Pinpoint the cell where the given text exists, returning its (x, y) midpoint coordinate. 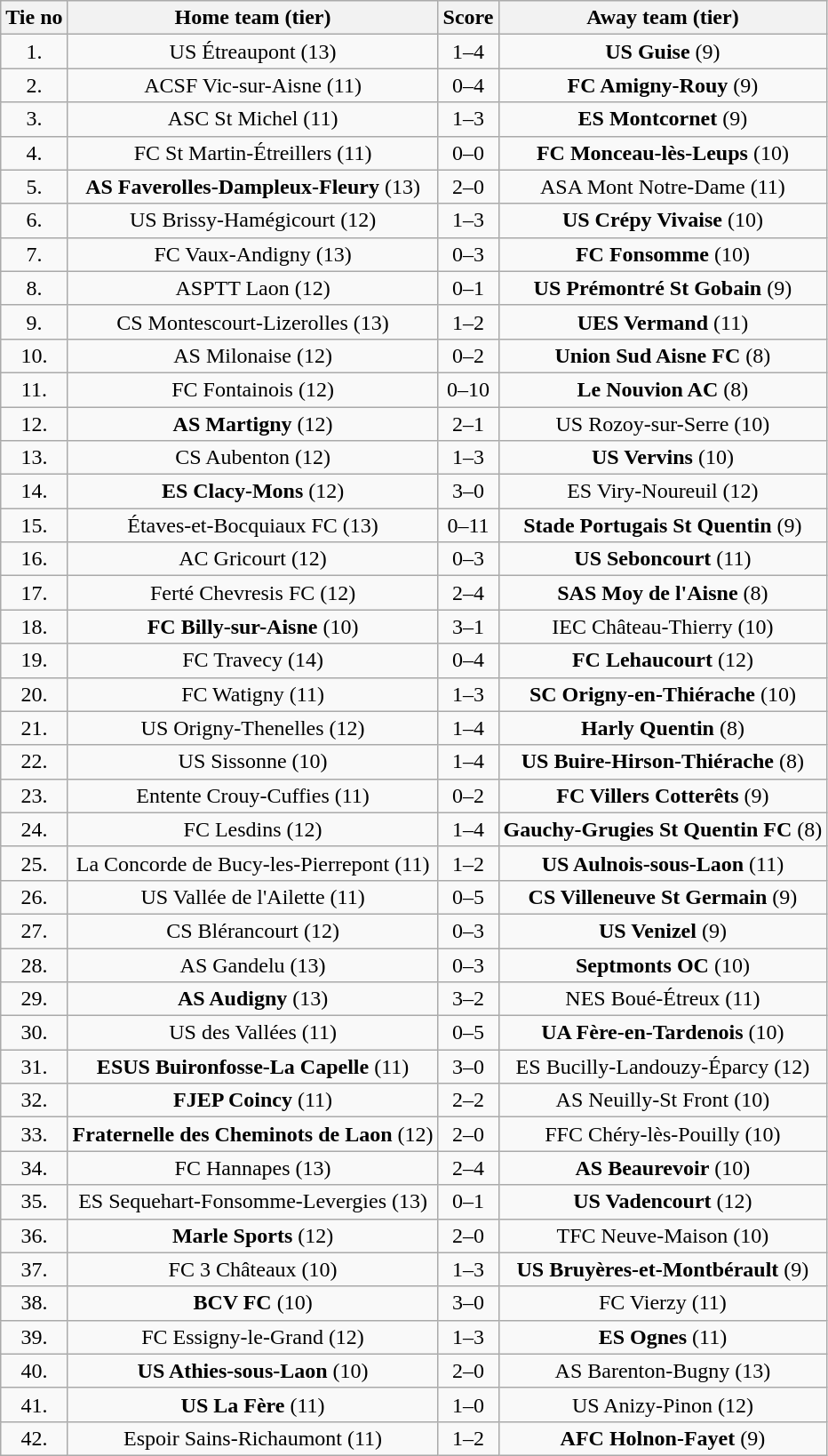
AS Martigny (12) (252, 424)
38. (34, 1303)
US Bruyères-et-Montbérault (9) (663, 1269)
FC Lehaucourt (12) (663, 660)
Harly Quentin (8) (663, 728)
FC Lesdins (12) (252, 829)
ES Clacy-Mons (12) (252, 492)
FC Hannapes (13) (252, 1168)
US La Fère (11) (252, 1404)
20. (34, 694)
US Vervins (10) (663, 458)
37. (34, 1269)
41. (34, 1404)
4. (34, 153)
36. (34, 1236)
ESUS Buironfosse-La Capelle (11) (252, 1067)
3. (34, 119)
Score (468, 18)
US Vadencourt (12) (663, 1202)
33. (34, 1134)
US Seboncourt (11) (663, 559)
18. (34, 627)
24. (34, 829)
9. (34, 322)
2–1 (468, 424)
Tie no (34, 18)
1–0 (468, 1404)
FC Fonsomme (10) (663, 254)
0–11 (468, 525)
CS Aubenton (12) (252, 458)
ASC St Michel (11) (252, 119)
US Origny-Thenelles (12) (252, 728)
UES Vermand (11) (663, 322)
ES Montcornet (9) (663, 119)
AS Beaurevoir (10) (663, 1168)
27. (34, 931)
31. (34, 1067)
3–1 (468, 627)
US Venizel (9) (663, 931)
10. (34, 356)
US Crépy Vivaise (10) (663, 220)
Étaves-et-Bocquiaux FC (13) (252, 525)
34. (34, 1168)
0–0 (468, 153)
35. (34, 1202)
ES Bucilly-Landouzy-Éparcy (12) (663, 1067)
US des Vallées (11) (252, 1033)
2. (34, 85)
La Concorde de Bucy-les-Pierrepont (11) (252, 863)
7. (34, 254)
US Prémontré St Gobain (9) (663, 288)
5. (34, 187)
40. (34, 1371)
US Athies-sous-Laon (10) (252, 1371)
FC Vaux-Andigny (13) (252, 254)
42. (34, 1438)
25. (34, 863)
AC Gricourt (12) (252, 559)
US Buire-Hirson-Thiérache (8) (663, 762)
US Brissy-Hamégicourt (12) (252, 220)
AS Neuilly-St Front (10) (663, 1100)
Home team (tier) (252, 18)
FC Amigny-Rouy (9) (663, 85)
28. (34, 964)
22. (34, 762)
30. (34, 1033)
26. (34, 897)
Entente Crouy-Cuffies (11) (252, 796)
3–2 (468, 999)
FFC Chéry-lès-Pouilly (10) (663, 1134)
8. (34, 288)
US Guise (9) (663, 52)
FC Fontainois (12) (252, 389)
Ferté Chevresis FC (12) (252, 593)
Away team (tier) (663, 18)
FC Essigny-le-Grand (12) (252, 1337)
21. (34, 728)
US Sissonne (10) (252, 762)
16. (34, 559)
12. (34, 424)
ES Ognes (11) (663, 1337)
NES Boué-Étreux (11) (663, 999)
CS Montescourt-Lizerolles (13) (252, 322)
23. (34, 796)
US Aulnois-sous-Laon (11) (663, 863)
Marle Sports (12) (252, 1236)
FC Travecy (14) (252, 660)
Union Sud Aisne FC (8) (663, 356)
39. (34, 1337)
US Anizy-Pinon (12) (663, 1404)
FC Watigny (11) (252, 694)
SAS Moy de l'Aisne (8) (663, 593)
SC Origny-en-Thiérache (10) (663, 694)
AS Barenton-Bugny (13) (663, 1371)
US Rozoy-sur-Serre (10) (663, 424)
ASA Mont Notre-Dame (11) (663, 187)
29. (34, 999)
FC Billy-sur-Aisne (10) (252, 627)
FC St Martin-Étreillers (11) (252, 153)
Fraternelle des Cheminots de Laon (12) (252, 1134)
AFC Holnon-Fayet (9) (663, 1438)
ACSF Vic-sur-Aisne (11) (252, 85)
UA Fère-en-Tardenois (10) (663, 1033)
US Vallée de l'Ailette (11) (252, 897)
AS Audigny (13) (252, 999)
ASPTT Laon (12) (252, 288)
ES Sequehart-Fonsomme-Levergies (13) (252, 1202)
13. (34, 458)
14. (34, 492)
BCV FC (10) (252, 1303)
FC Vierzy (11) (663, 1303)
AS Milonaise (12) (252, 356)
US Étreaupont (13) (252, 52)
Le Nouvion AC (8) (663, 389)
AS Gandelu (13) (252, 964)
0–10 (468, 389)
Stade Portugais St Quentin (9) (663, 525)
CS Blérancourt (12) (252, 931)
IEC Château-Thierry (10) (663, 627)
FJEP Coincy (11) (252, 1100)
CS Villeneuve St Germain (9) (663, 897)
32. (34, 1100)
TFC Neuve-Maison (10) (663, 1236)
11. (34, 389)
AS Faverolles-Dampleux-Fleury (13) (252, 187)
ES Viry-Noureuil (12) (663, 492)
Septmonts OC (10) (663, 964)
FC Monceau-lès-Leups (10) (663, 153)
1. (34, 52)
17. (34, 593)
Gauchy-Grugies St Quentin FC (8) (663, 829)
19. (34, 660)
6. (34, 220)
FC Villers Cotterêts (9) (663, 796)
FC 3 Châteaux (10) (252, 1269)
2–2 (468, 1100)
15. (34, 525)
Espoir Sains-Richaumont (11) (252, 1438)
